Return the (X, Y) coordinate for the center point of the cell that contains the specified text.  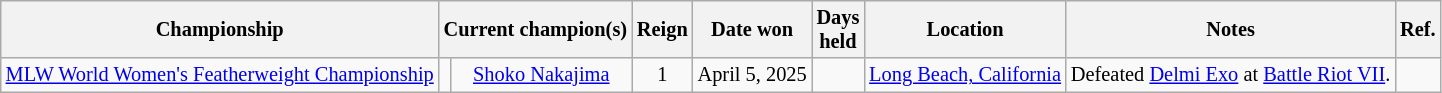
Location (965, 29)
Defeated Delmi Exo at Battle Riot VII. (1230, 75)
Reign (662, 29)
Daysheld (838, 29)
MLW World Women's Featherweight Championship (220, 75)
Championship (220, 29)
April 5, 2025 (752, 75)
Current champion(s) (536, 29)
Long Beach, California (965, 75)
Ref. (1418, 29)
1 (662, 75)
Notes (1230, 29)
Shoko Nakajima (542, 75)
Date won (752, 29)
